Return the (X, Y) coordinate for the center point of the cell that contains the specified text.  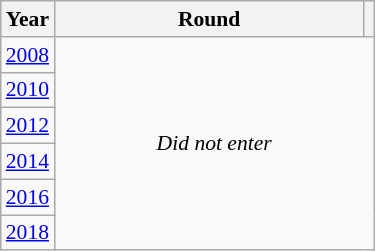
2016 (28, 197)
2012 (28, 126)
2018 (28, 233)
2010 (28, 90)
Round (209, 19)
Year (28, 19)
Did not enter (214, 144)
2014 (28, 162)
2008 (28, 55)
